Find where the given text appears and provide that cell's center as [X, Y] coordinate. 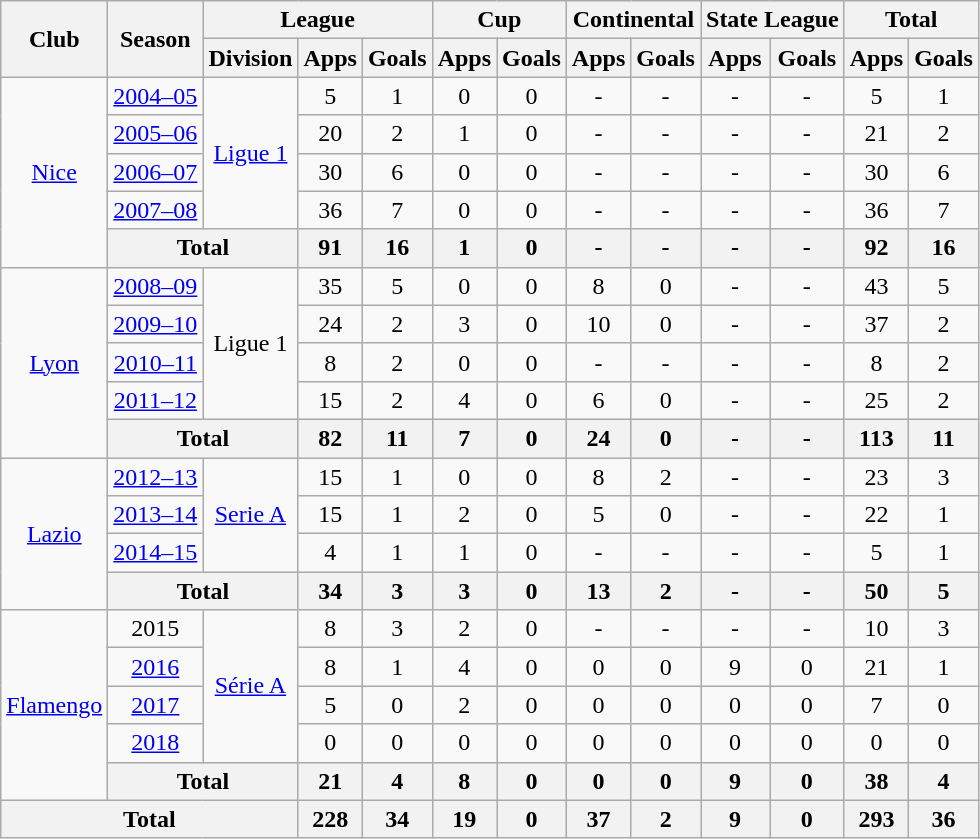
92 [876, 248]
Season [156, 39]
Lazio [54, 534]
2016 [156, 667]
2007–08 [156, 210]
293 [876, 819]
Flamengo [54, 705]
2018 [156, 743]
Série A [250, 686]
2004–05 [156, 96]
113 [876, 438]
Nice [54, 172]
228 [330, 819]
19 [464, 819]
2008–09 [156, 286]
82 [330, 438]
2015 [156, 629]
2010–11 [156, 362]
2009–10 [156, 324]
Serie A [250, 515]
35 [330, 286]
League [318, 20]
Club [54, 39]
22 [876, 515]
Division [250, 58]
23 [876, 477]
25 [876, 400]
2013–14 [156, 515]
Cup [499, 20]
91 [330, 248]
50 [876, 591]
38 [876, 781]
20 [330, 134]
2011–12 [156, 400]
State League [772, 20]
2012–13 [156, 477]
2017 [156, 705]
2006–07 [156, 172]
13 [598, 591]
Lyon [54, 362]
2014–15 [156, 553]
43 [876, 286]
Continental [633, 20]
2005–06 [156, 134]
